Detect which cell encompasses the target text, then output its [X, Y] center coordinate. 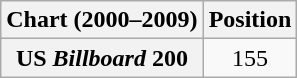
Position [250, 20]
Chart (2000–2009) [102, 20]
US Billboard 200 [102, 58]
155 [250, 58]
